Scan for the cell matching the given text and deliver its (X, Y) coordinate at center. 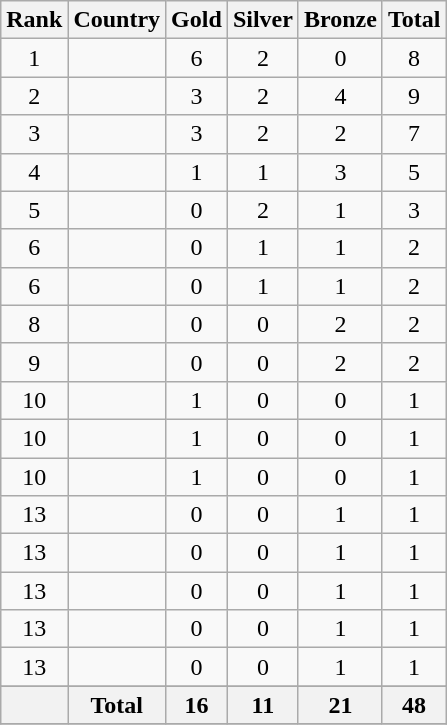
Gold (197, 20)
16 (197, 705)
Rank (34, 20)
7 (414, 134)
Country (117, 20)
21 (340, 705)
48 (414, 705)
11 (262, 705)
Silver (262, 20)
Bronze (340, 20)
